Locate the cell with the specified text and output its (X, Y) center coordinate. 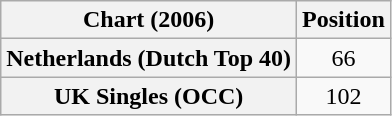
Netherlands (Dutch Top 40) (149, 58)
66 (344, 58)
Position (344, 20)
UK Singles (OCC) (149, 96)
102 (344, 96)
Chart (2006) (149, 20)
